Return the (X, Y) coordinate for the center point of the cell that contains the specified text.  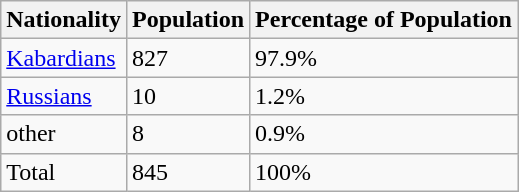
827 (188, 58)
845 (188, 172)
1.2% (384, 96)
Kabardians (64, 58)
Total (64, 172)
Russians (64, 96)
97.9% (384, 58)
8 (188, 134)
Nationality (64, 20)
Percentage of Population (384, 20)
10 (188, 96)
other (64, 134)
100% (384, 172)
0.9% (384, 134)
Population (188, 20)
